Find where the given text appears and provide that cell's center as [X, Y] coordinate. 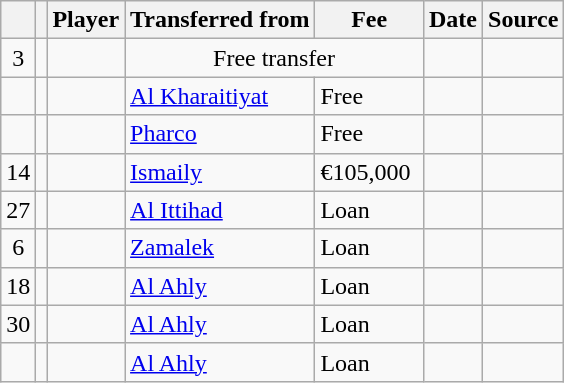
14 [18, 172]
Ismaily [220, 172]
3 [18, 58]
€105,000 [370, 172]
Al Ittihad [220, 210]
18 [18, 286]
Free transfer [274, 58]
30 [18, 324]
Transferred from [220, 20]
Date [452, 20]
6 [18, 248]
Fee [370, 20]
Player [86, 20]
Zamalek [220, 248]
Pharco [220, 134]
Source [524, 20]
Al Kharaitiyat [220, 96]
27 [18, 210]
